Extract the [x, y] coordinate from the center of the cell holding the provided text.  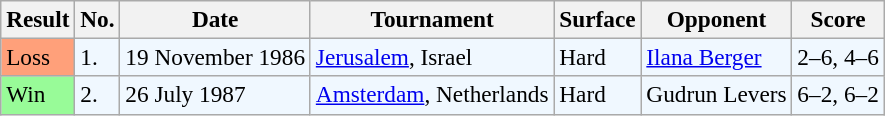
Amsterdam, Netherlands [432, 95]
Loss [38, 57]
19 November 1986 [215, 57]
Ilana Berger [716, 57]
Result [38, 19]
Surface [598, 19]
No. [98, 19]
2–6, 4–6 [838, 57]
Tournament [432, 19]
Jerusalem, Israel [432, 57]
Opponent [716, 19]
1. [98, 57]
26 July 1987 [215, 95]
Win [38, 95]
6–2, 6–2 [838, 95]
Gudrun Levers [716, 95]
Date [215, 19]
2. [98, 95]
Score [838, 19]
